Identify which cell holds the provided text, then report its (x, y) central coordinate. 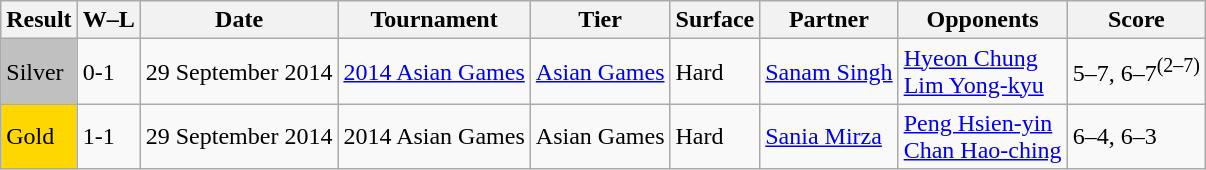
W–L (108, 20)
Hyeon Chung Lim Yong-kyu (982, 72)
Partner (829, 20)
6–4, 6–3 (1136, 136)
Tournament (434, 20)
Peng Hsien-yin Chan Hao-ching (982, 136)
Date (239, 20)
1-1 (108, 136)
Tier (600, 20)
Gold (39, 136)
Sanam Singh (829, 72)
5–7, 6–7(2–7) (1136, 72)
Score (1136, 20)
Silver (39, 72)
Surface (715, 20)
0-1 (108, 72)
Sania Mirza (829, 136)
Result (39, 20)
Opponents (982, 20)
